Capture the cell that displays the provided text and extract its (X, Y) central coordinate. 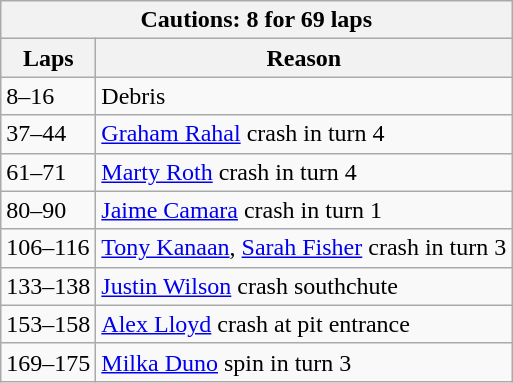
169–175 (48, 362)
133–138 (48, 286)
Jaime Camara crash in turn 1 (304, 210)
61–71 (48, 172)
80–90 (48, 210)
Laps (48, 58)
Justin Wilson crash southchute (304, 286)
153–158 (48, 324)
106–116 (48, 248)
Tony Kanaan, Sarah Fisher crash in turn 3 (304, 248)
Reason (304, 58)
Milka Duno spin in turn 3 (304, 362)
Cautions: 8 for 69 laps (256, 20)
Alex Lloyd crash at pit entrance (304, 324)
Debris (304, 96)
37–44 (48, 134)
Graham Rahal crash in turn 4 (304, 134)
8–16 (48, 96)
Marty Roth crash in turn 4 (304, 172)
